Output the [X, Y] coordinate of the center of the cell containing the given text.  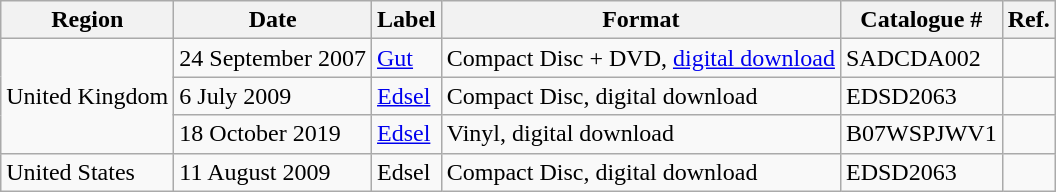
Gut [407, 58]
Ref. [1028, 20]
United Kingdom [88, 96]
Catalogue # [921, 20]
Label [407, 20]
Region [88, 20]
11 August 2009 [273, 172]
Vinyl, digital download [640, 134]
B07WSPJWV1 [921, 134]
United States [88, 172]
Format [640, 20]
Compact Disc + DVD, digital download [640, 58]
SADCDA002 [921, 58]
24 September 2007 [273, 58]
6 July 2009 [273, 96]
Date [273, 20]
18 October 2019 [273, 134]
